Extract the [X, Y] coordinate from the center of the cell holding the provided text.  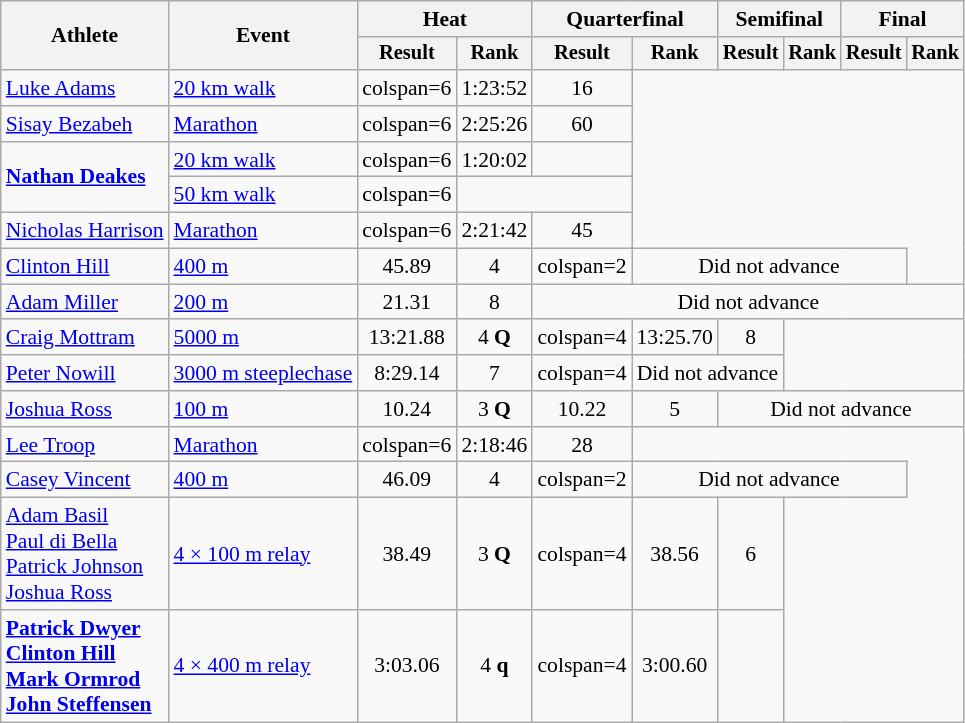
Athlete [85, 36]
5 [675, 409]
Luke Adams [85, 88]
Sisay Bezabeh [85, 124]
Craig Mottram [85, 338]
Final [902, 19]
10.22 [582, 409]
60 [582, 124]
4 × 100 m relay [264, 554]
Quarterfinal [624, 19]
4 q [494, 666]
28 [582, 445]
6 [751, 554]
7 [494, 373]
Semifinal [780, 19]
Nathan Deakes [85, 178]
38.56 [675, 554]
4 × 400 m relay [264, 666]
2:18:46 [494, 445]
21.31 [406, 302]
46.09 [406, 480]
2:21:42 [494, 231]
16 [582, 88]
Heat [444, 19]
Patrick DwyerClinton HillMark OrmrodJohn Steffensen [85, 666]
38.49 [406, 554]
Clinton Hill [85, 267]
10.24 [406, 409]
Casey Vincent [85, 480]
Lee Troop [85, 445]
2:25:26 [494, 124]
200 m [264, 302]
Adam Miller [85, 302]
13:21.88 [406, 338]
Event [264, 36]
45.89 [406, 267]
5000 m [264, 338]
Peter Nowill [85, 373]
1:20:02 [494, 160]
3:00.60 [675, 666]
45 [582, 231]
Adam BasilPaul di BellaPatrick JohnsonJoshua Ross [85, 554]
13:25.70 [675, 338]
100 m [264, 409]
4 Q [494, 338]
1:23:52 [494, 88]
Nicholas Harrison [85, 231]
Joshua Ross [85, 409]
3:03.06 [406, 666]
3000 m steeplechase [264, 373]
50 km walk [264, 195]
8:29.14 [406, 373]
